Search for the cell housing the specified text and yield its [x, y] center coordinate. 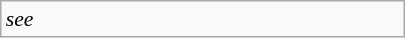
see [203, 19]
